Return (X, Y) of the center of cell containing provided text 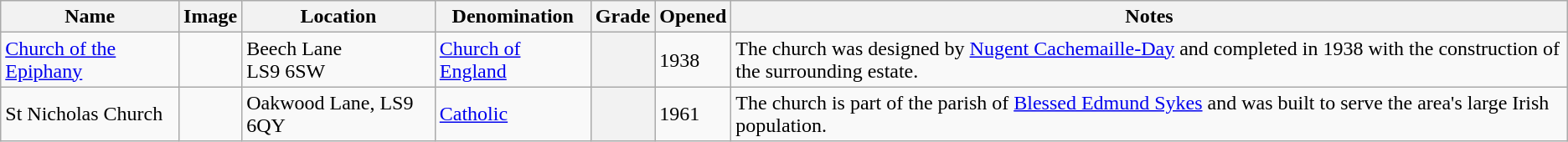
St Nicholas Church (90, 114)
Church of England (513, 60)
Church of the Epiphany (90, 60)
The church was designed by Nugent Cachemaille-Day and completed in 1938 with the construction of the surrounding estate. (1149, 60)
Opened (694, 17)
Catholic (513, 114)
Location (338, 17)
Grade (622, 17)
1938 (694, 60)
1961 (694, 114)
Oakwood Lane, LS9 6QY (338, 114)
The church is part of the parish of Blessed Edmund Sykes and was built to serve the area's large Irish population. (1149, 114)
Notes (1149, 17)
Beech LaneLS9 6SW (338, 60)
Name (90, 17)
Denomination (513, 17)
Image (211, 17)
